Provide the (x, y) coordinate of the cell's center where the given text is located.  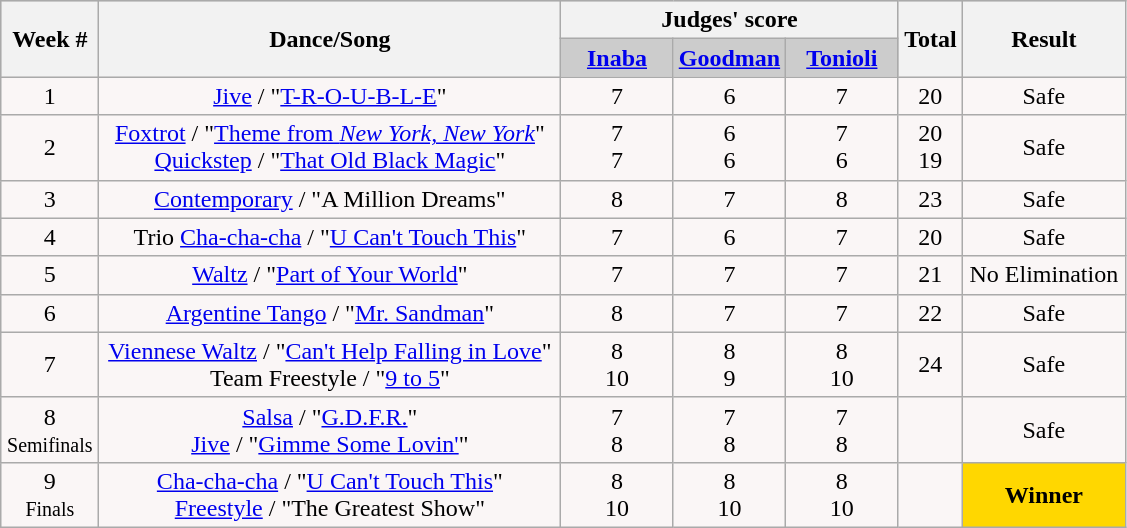
8Semifinals (50, 430)
21 (930, 275)
Goodman (729, 58)
Trio Cha-cha-cha / "U Can't Touch This" (330, 237)
Waltz / "Part of Your World" (330, 275)
89 (729, 364)
1 (50, 96)
5 (50, 275)
Contemporary / "A Million Dreams" (330, 199)
Inaba (617, 58)
77 (617, 148)
3 (50, 199)
Jive / "T-R-O-U-B-L-E" (330, 96)
9Finals (50, 494)
4 (50, 237)
Total (930, 39)
Cha-cha-cha / "U Can't Touch This" Freestyle / "The Greatest Show" (330, 494)
Dance/Song (330, 39)
24 (930, 364)
2 (50, 148)
66 (729, 148)
Argentine Tango / "Mr. Sandman" (330, 313)
Foxtrot / "Theme from New York, New York" Quickstep / "That Old Black Magic" (330, 148)
Salsa / "G.D.F.R." Jive / "Gimme Some Lovin'" (330, 430)
Winner (1044, 494)
No Elimination (1044, 275)
22 (930, 313)
Week # (50, 39)
76 (842, 148)
23 (930, 199)
2019 (930, 148)
Viennese Waltz / "Can't Help Falling in Love" Team Freestyle / "9 to 5" (330, 364)
Judges' score (730, 20)
Result (1044, 39)
Tonioli (842, 58)
